Pinpoint the cell where the given text exists, returning its (x, y) midpoint coordinate. 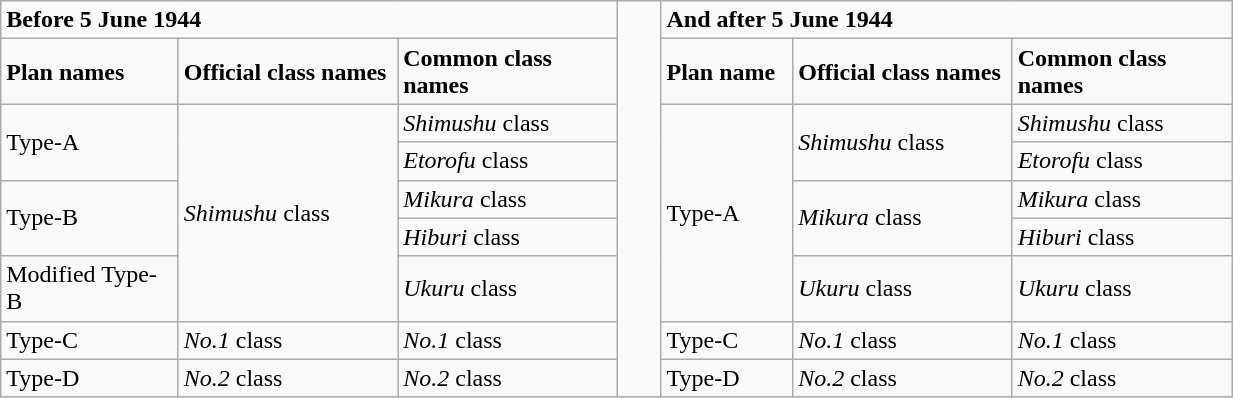
Plan name (727, 72)
Modified Type-B (90, 288)
Plan names (90, 72)
Type-B (90, 218)
Before 5 June 1944 (309, 20)
And after 5 June 1944 (946, 20)
